Search for the cell housing the specified text and yield its [x, y] center coordinate. 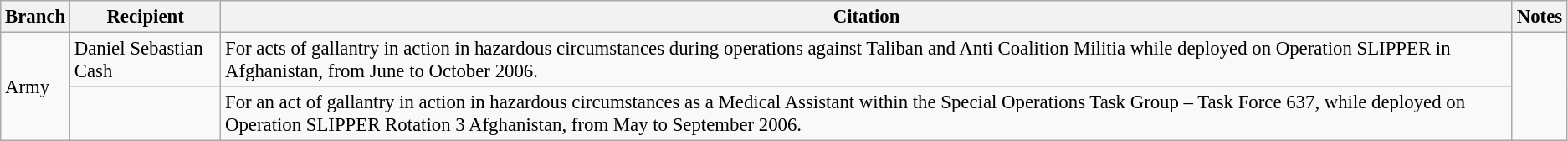
Notes [1540, 17]
Recipient [146, 17]
Daniel Sebastian Cash [146, 60]
Citation [867, 17]
Army [35, 87]
Branch [35, 17]
